Scan for the cell matching the given text and deliver its [X, Y] coordinate at center. 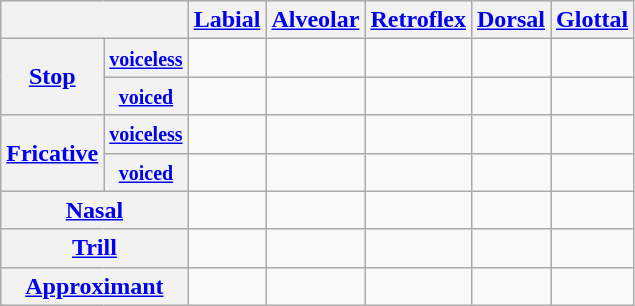
Labial [227, 20]
Nasal [94, 210]
Stop [52, 77]
Glottal [592, 20]
Fricative [52, 153]
Dorsal [510, 20]
Retroflex [418, 20]
Trill [94, 248]
Alveolar [316, 20]
Approximant [94, 286]
